Search for the cell housing the specified text and yield its [X, Y] center coordinate. 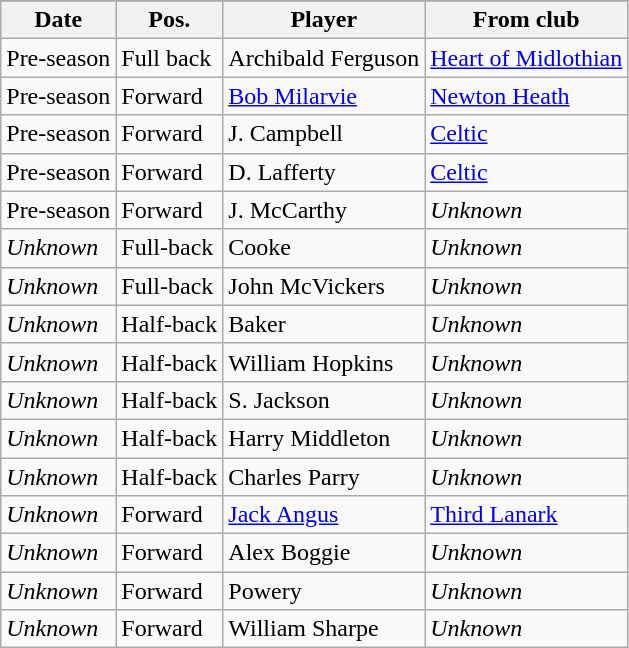
Pos. [170, 20]
Baker [324, 324]
J. McCarthy [324, 210]
Alex Boggie [324, 553]
William Hopkins [324, 362]
William Sharpe [324, 629]
Powery [324, 591]
Bob Milarvie [324, 96]
Newton Heath [526, 96]
Date [58, 20]
D. Lafferty [324, 172]
Charles Parry [324, 477]
John McVickers [324, 286]
Cooke [324, 248]
From club [526, 20]
Jack Angus [324, 515]
Harry Middleton [324, 438]
Archibald Ferguson [324, 58]
S. Jackson [324, 400]
J. Campbell [324, 134]
Full back [170, 58]
Player [324, 20]
Third Lanark [526, 515]
Heart of Midlothian [526, 58]
